Return the [x, y] coordinate for the center point of the cell that contains the specified text.  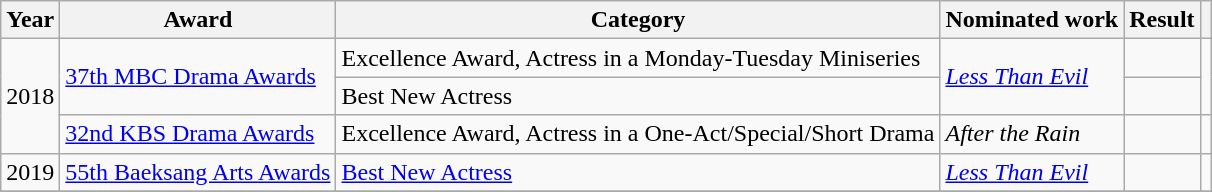
Category [638, 20]
Nominated work [1032, 20]
After the Rain [1032, 134]
Excellence Award, Actress in a One-Act/Special/Short Drama [638, 134]
Year [30, 20]
Award [198, 20]
37th MBC Drama Awards [198, 77]
2019 [30, 172]
32nd KBS Drama Awards [198, 134]
Result [1162, 20]
Excellence Award, Actress in a Monday-Tuesday Miniseries [638, 58]
2018 [30, 96]
55th Baeksang Arts Awards [198, 172]
